Detect which cell encompasses the target text, then output its (x, y) center coordinate. 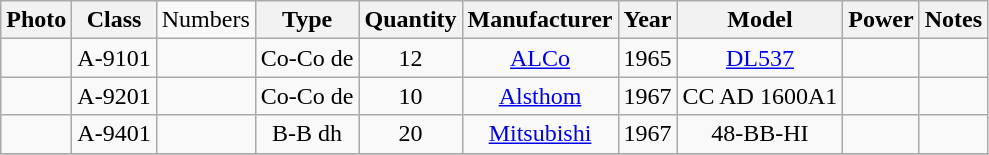
Alsthom (540, 96)
Notes (953, 20)
Manufacturer (540, 20)
Type (307, 20)
Mitsubishi (540, 134)
Power (881, 20)
Model (760, 20)
10 (410, 96)
A-9101 (114, 58)
DL537 (760, 58)
ALCo (540, 58)
Year (648, 20)
Quantity (410, 20)
12 (410, 58)
20 (410, 134)
CC AD 1600A1 (760, 96)
Photo (36, 20)
Numbers (206, 20)
1965 (648, 58)
A-9201 (114, 96)
A-9401 (114, 134)
B-B dh (307, 134)
48-BB-HI (760, 134)
Class (114, 20)
